Identify which cell holds the provided text, then report its (X, Y) central coordinate. 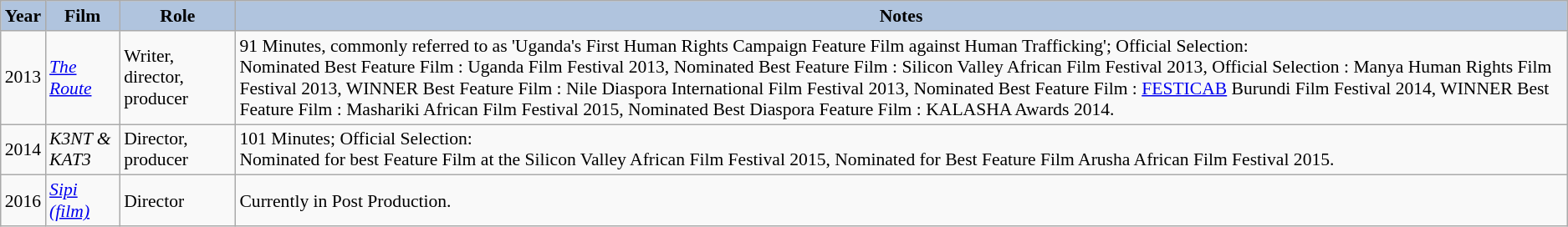
Currently in Post Production. (901, 200)
Notes (901, 16)
The Route (82, 78)
K3NT & KAT3 (82, 150)
Film (82, 16)
Sipi (film) (82, 200)
Year (23, 16)
Writer, director, producer (177, 78)
Director (177, 200)
2016 (23, 200)
2013 (23, 78)
Role (177, 16)
Director, producer (177, 150)
2014 (23, 150)
